Return (X, Y) of the center of cell containing provided text 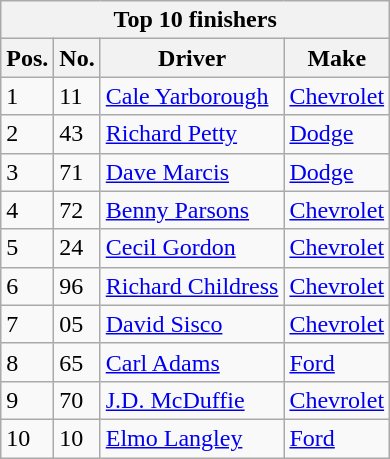
Carl Adams (192, 362)
6 (28, 286)
24 (77, 248)
4 (28, 210)
Richard Childress (192, 286)
Cecil Gordon (192, 248)
70 (77, 400)
No. (77, 58)
43 (77, 134)
Top 10 finishers (196, 20)
Benny Parsons (192, 210)
1 (28, 96)
96 (77, 286)
11 (77, 96)
72 (77, 210)
2 (28, 134)
9 (28, 400)
8 (28, 362)
Pos. (28, 58)
5 (28, 248)
3 (28, 172)
Cale Yarborough (192, 96)
Make (337, 58)
Elmo Langley (192, 438)
65 (77, 362)
Driver (192, 58)
7 (28, 324)
71 (77, 172)
David Sisco (192, 324)
Richard Petty (192, 134)
Dave Marcis (192, 172)
J.D. McDuffie (192, 400)
05 (77, 324)
